Pinpoint the cell where the given text exists, returning its (x, y) midpoint coordinate. 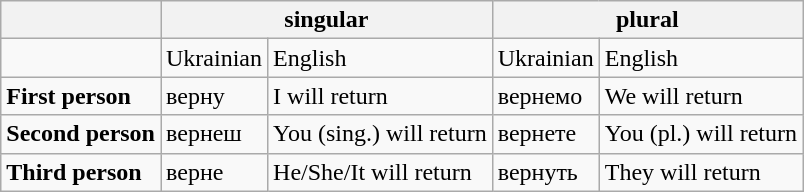
верну (214, 96)
вернемо (546, 96)
Second person (81, 134)
I will return (380, 96)
singular (326, 20)
He/She/It will return (380, 172)
First person (81, 96)
Third person (81, 172)
plural (647, 20)
They will return (700, 172)
You (pl.) will return (700, 134)
вернете (546, 134)
вернуть (546, 172)
You (sing.) will return (380, 134)
вернеш (214, 134)
верне (214, 172)
We will return (700, 96)
